Return the (x, y) coordinate for the center point of the cell that contains the specified text.  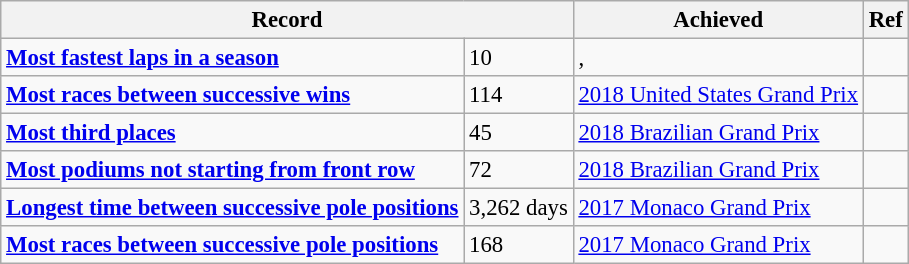
Most podiums not starting from front row (232, 170)
168 (518, 245)
10 (518, 58)
, (718, 58)
Achieved (718, 20)
72 (518, 170)
Most third places (232, 133)
Ref (886, 20)
3,262 days (518, 208)
Most races between successive pole positions (232, 245)
45 (518, 133)
Most fastest laps in a season (232, 58)
Record (287, 20)
2018 United States Grand Prix (718, 95)
114 (518, 95)
Longest time between successive pole positions (232, 208)
Most races between successive wins (232, 95)
